Return the (X, Y) coordinate for the center point of the cell that contains the specified text.  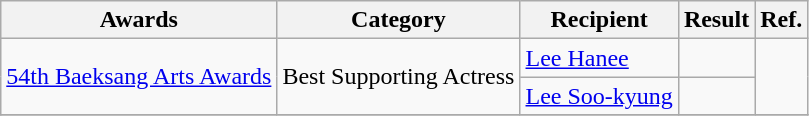
Lee Hanee (599, 58)
Result (716, 20)
Awards (139, 20)
Recipient (599, 20)
Ref. (782, 20)
Category (398, 20)
Lee Soo-kyung (599, 96)
Best Supporting Actress (398, 77)
54th Baeksang Arts Awards (139, 77)
